Output the (x, y) coordinate of the center of the cell containing the given text.  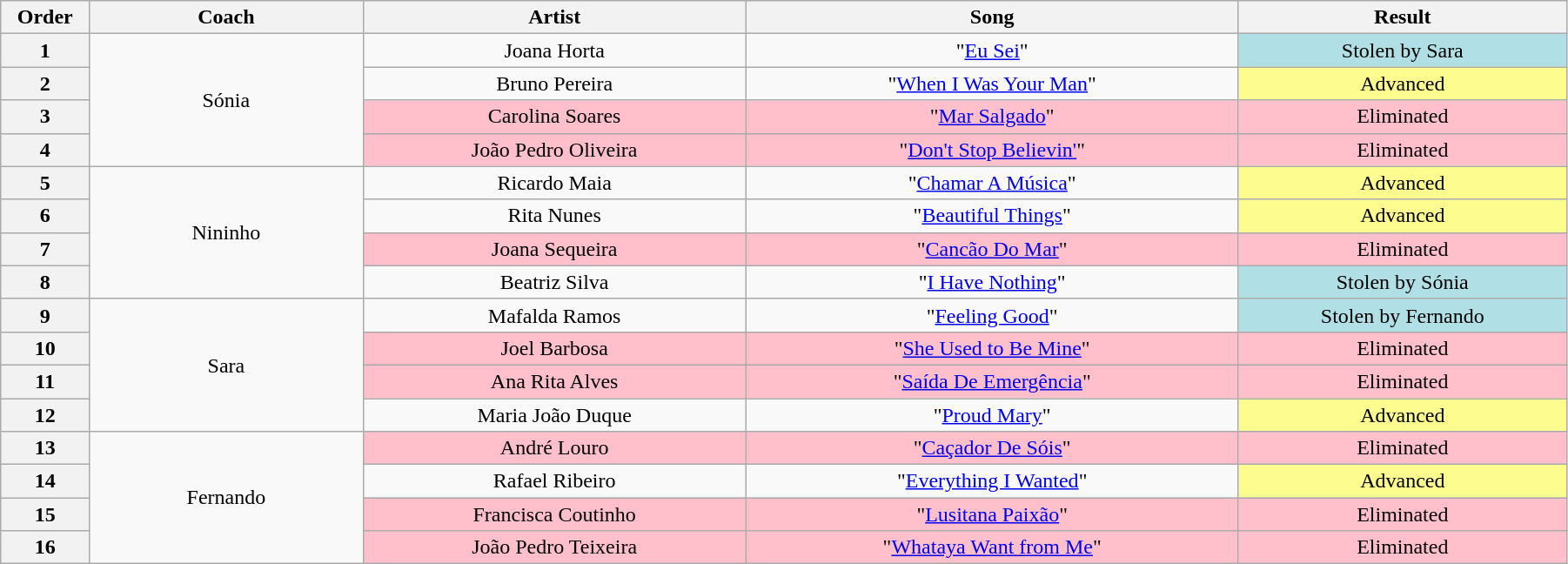
Bruno Pereira (554, 84)
Nininho (226, 232)
Sónia (226, 100)
15 (45, 514)
Sara (226, 365)
Stolen by Fernando (1403, 315)
Joel Barbosa (554, 348)
"Eu Sei" (992, 50)
Coach (226, 17)
Order (45, 17)
"Caçador De Sóis" (992, 448)
Beatriz Silva (554, 282)
João Pedro Teixeira (554, 547)
"Proud Mary" (992, 415)
Stolen by Sónia (1403, 282)
14 (45, 481)
"Mar Salgado" (992, 117)
7 (45, 249)
"Beautiful Things" (992, 216)
Maria João Duque (554, 415)
Result (1403, 17)
16 (45, 547)
"Whataya Want from Me" (992, 547)
Stolen by Sara (1403, 50)
"Don't Stop Believin'" (992, 150)
Joana Sequeira (554, 249)
8 (45, 282)
Fernando (226, 498)
11 (45, 381)
"Feeling Good" (992, 315)
Rafael Ribeiro (554, 481)
5 (45, 183)
João Pedro Oliveira (554, 150)
"Cancão Do Mar" (992, 249)
Song (992, 17)
Ricardo Maia (554, 183)
"She Used to Be Mine" (992, 348)
"Everything I Wanted" (992, 481)
"Lusitana Paixão" (992, 514)
Ana Rita Alves (554, 381)
12 (45, 415)
13 (45, 448)
"I Have Nothing" (992, 282)
André Louro (554, 448)
"Saída De Emergência" (992, 381)
"Chamar A Música" (992, 183)
2 (45, 84)
9 (45, 315)
3 (45, 117)
Carolina Soares (554, 117)
Rita Nunes (554, 216)
6 (45, 216)
Joana Horta (554, 50)
Artist (554, 17)
Francisca Coutinho (554, 514)
4 (45, 150)
Mafalda Ramos (554, 315)
1 (45, 50)
10 (45, 348)
"When I Was Your Man" (992, 84)
